Find where the given text appears and provide that cell's center as [x, y] coordinate. 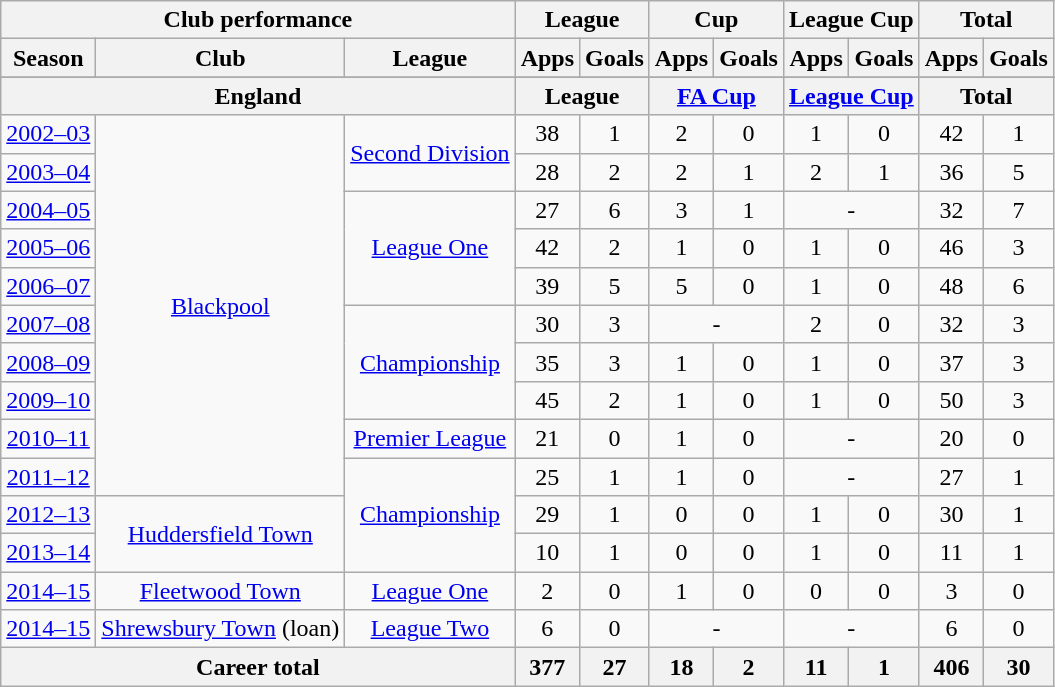
377 [547, 667]
Blackpool [220, 306]
Premier League [430, 438]
2006–07 [48, 286]
7 [1019, 210]
England [258, 96]
37 [951, 362]
Second Division [430, 153]
2004–05 [48, 210]
21 [547, 438]
38 [547, 134]
2005–06 [48, 248]
2011–12 [48, 477]
48 [951, 286]
Club performance [258, 20]
2007–08 [48, 324]
45 [547, 400]
46 [951, 248]
League Two [430, 629]
FA Cup [716, 96]
29 [547, 515]
39 [547, 286]
18 [681, 667]
2002–03 [48, 134]
Season [48, 58]
Fleetwood Town [220, 591]
Club [220, 58]
Cup [716, 20]
28 [547, 172]
20 [951, 438]
2010–11 [48, 438]
2009–10 [48, 400]
25 [547, 477]
50 [951, 400]
406 [951, 667]
2012–13 [48, 515]
2013–14 [48, 553]
Shrewsbury Town (loan) [220, 629]
Huddersfield Town [220, 534]
2008–09 [48, 362]
36 [951, 172]
2003–04 [48, 172]
10 [547, 553]
35 [547, 362]
Career total [258, 667]
